Locate the cell with the specified text and output its [X, Y] center coordinate. 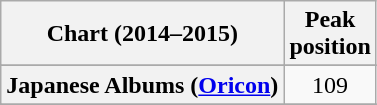
Peakposition [330, 34]
109 [330, 85]
Japanese Albums (Oricon) [142, 85]
Chart (2014–2015) [142, 34]
